Find where the given text appears and provide that cell's center as (x, y) coordinate. 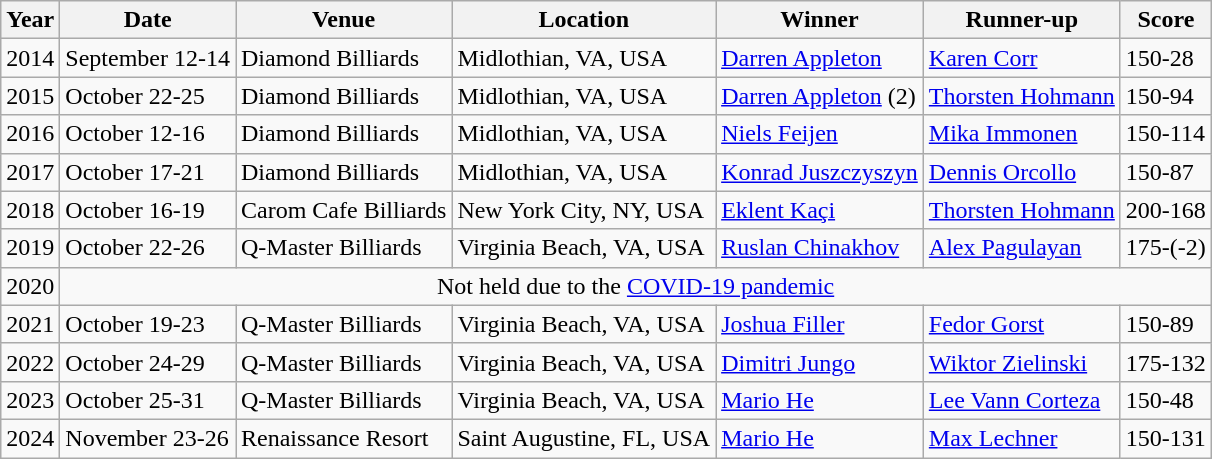
October 22-26 (148, 248)
Date (148, 20)
Niels Feijen (820, 134)
150-131 (1166, 438)
Wiktor Zielinski (1022, 362)
October 24-29 (148, 362)
October 12-16 (148, 134)
October 17-21 (148, 172)
2020 (30, 286)
Alex Pagulayan (1022, 248)
November 23-26 (148, 438)
Saint Augustine, FL, USA (584, 438)
150-87 (1166, 172)
Not held due to the COVID-19 pandemic (636, 286)
Karen Corr (1022, 58)
Runner-up (1022, 20)
Year (30, 20)
150-48 (1166, 400)
2014 (30, 58)
2016 (30, 134)
Konrad Juszczyszyn (820, 172)
October 16-19 (148, 210)
Fedor Gorst (1022, 324)
Dennis Orcollo (1022, 172)
Ruslan Chinakhov (820, 248)
September 12-14 (148, 58)
Darren Appleton (820, 58)
Winner (820, 20)
October 22-25 (148, 96)
175-(-2) (1166, 248)
Score (1166, 20)
2017 (30, 172)
Venue (344, 20)
175-132 (1166, 362)
Mika Immonen (1022, 134)
150-28 (1166, 58)
Max Lechner (1022, 438)
2018 (30, 210)
150-114 (1166, 134)
Joshua Filler (820, 324)
New York City, NY, USA (584, 210)
October 25-31 (148, 400)
Location (584, 20)
Lee Vann Corteza (1022, 400)
Darren Appleton (2) (820, 96)
150-94 (1166, 96)
October 19-23 (148, 324)
2024 (30, 438)
2019 (30, 248)
Eklent Kaçi (820, 210)
2021 (30, 324)
Carom Cafe Billiards (344, 210)
200-168 (1166, 210)
2015 (30, 96)
Renaissance Resort (344, 438)
Dimitri Jungo (820, 362)
150-89 (1166, 324)
2023 (30, 400)
2022 (30, 362)
